Detect which cell encompasses the target text, then output its (X, Y) center coordinate. 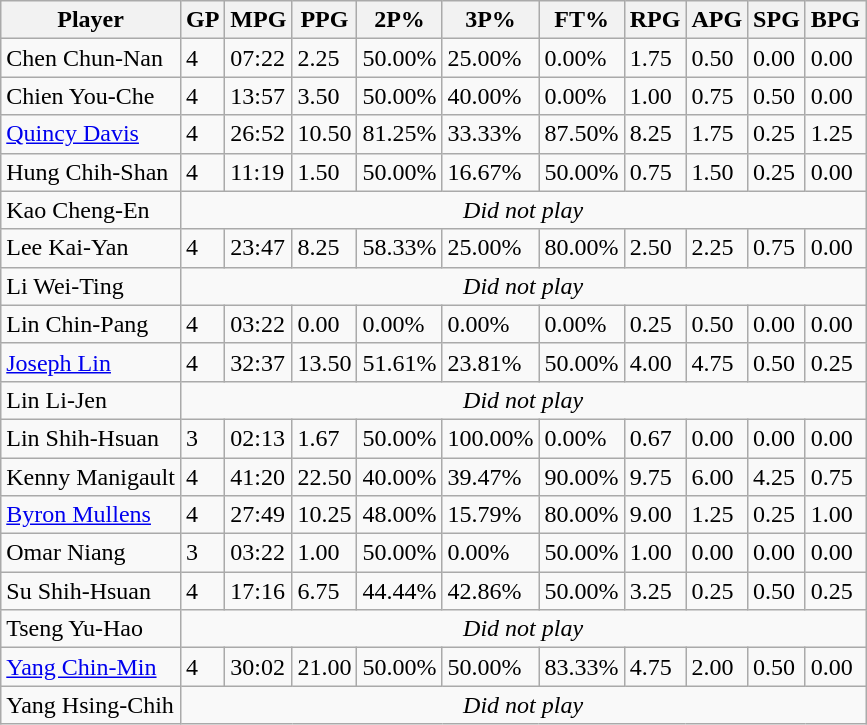
23.81% (490, 362)
10.25 (324, 515)
APG (717, 20)
07:22 (258, 58)
Li Wei-Ting (91, 286)
9.75 (655, 477)
33.33% (490, 134)
Byron Mullens (91, 515)
Su Shih-Hsuan (91, 591)
Chien You-Che (91, 96)
11:19 (258, 172)
13.50 (324, 362)
32:37 (258, 362)
FT% (582, 20)
02:13 (258, 438)
39.47% (490, 477)
MPG (258, 20)
Lin Chin-Pang (91, 324)
22.50 (324, 477)
90.00% (582, 477)
Joseph Lin (91, 362)
58.33% (400, 248)
9.00 (655, 515)
Omar Niang (91, 553)
PPG (324, 20)
2P% (400, 20)
100.00% (490, 438)
3.25 (655, 591)
23:47 (258, 248)
6.00 (717, 477)
51.61% (400, 362)
Quincy Davis (91, 134)
81.25% (400, 134)
44.44% (400, 591)
1.67 (324, 438)
Chen Chun-Nan (91, 58)
SPG (777, 20)
27:49 (258, 515)
42.86% (490, 591)
83.33% (582, 667)
Yang Hsing-Chih (91, 705)
26:52 (258, 134)
Player (91, 20)
Tseng Yu-Hao (91, 629)
Kenny Manigault (91, 477)
16.67% (490, 172)
Yang Chin-Min (91, 667)
13:57 (258, 96)
6.75 (324, 591)
2.50 (655, 248)
41:20 (258, 477)
Hung Chih-Shan (91, 172)
2.00 (717, 667)
Lee Kai-Yan (91, 248)
Kao Cheng-En (91, 210)
17:16 (258, 591)
0.67 (655, 438)
RPG (655, 20)
87.50% (582, 134)
30:02 (258, 667)
48.00% (400, 515)
3.50 (324, 96)
BPG (835, 20)
4.25 (777, 477)
15.79% (490, 515)
4.00 (655, 362)
GP (202, 20)
21.00 (324, 667)
Lin Shih-Hsuan (91, 438)
10.50 (324, 134)
3P% (490, 20)
Lin Li-Jen (91, 400)
